Locate the cell with the specified text and output its [X, Y] center coordinate. 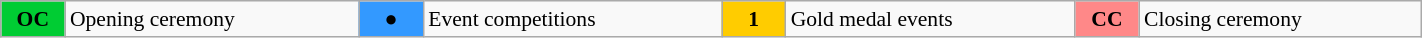
Closing ceremony [1280, 19]
Event competitions [572, 19]
● [391, 19]
Gold medal events [930, 19]
OC [33, 19]
CC [1107, 19]
1 [754, 19]
Opening ceremony [212, 19]
